Pinpoint the cell where the given text exists, returning its (X, Y) midpoint coordinate. 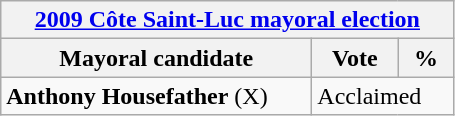
Acclaimed (383, 96)
Anthony Housefather (X) (156, 96)
2009 Côte Saint-Luc mayoral election (228, 20)
% (426, 58)
Vote (355, 58)
Mayoral candidate (156, 58)
